Identify which cell holds the provided text, then report its (x, y) central coordinate. 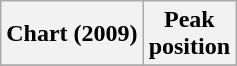
Peakposition (189, 34)
Chart (2009) (72, 34)
